Search for the cell housing the specified text and yield its [X, Y] center coordinate. 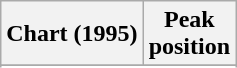
Chart (1995) [72, 34]
Peak position [189, 34]
